Detect which cell encompasses the target text, then output its (x, y) center coordinate. 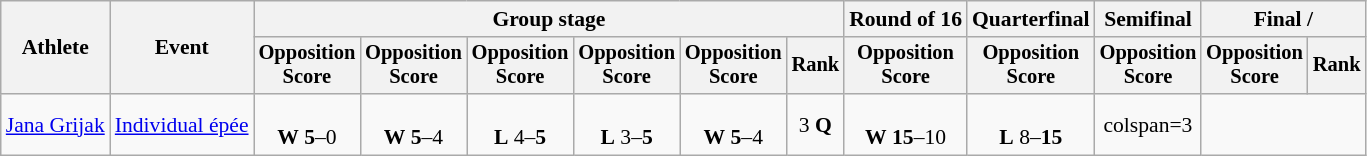
Athlete (56, 48)
L 8–15 (1031, 124)
Jana Grijak (56, 124)
Round of 16 (906, 19)
W 15–10 (906, 124)
3 Q (816, 124)
L 3–5 (626, 124)
Group stage (550, 19)
Final / (1283, 19)
Quarterfinal (1031, 19)
Event (182, 48)
L 4–5 (520, 124)
colspan=3 (1148, 124)
Semifinal (1148, 19)
W 5–0 (308, 124)
Individual épée (182, 124)
